Locate the cell with the specified text and output its (x, y) center coordinate. 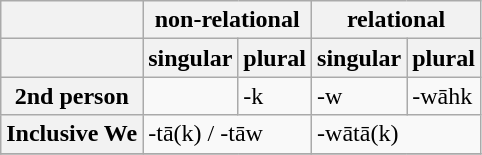
-tā(k) / -tāw (228, 134)
non-relational (228, 20)
2nd person (72, 96)
relational (396, 20)
-w (360, 96)
Inclusive We (72, 134)
-wātā(k) (396, 134)
-k (275, 96)
-wāhk (444, 96)
